Return (X, Y) of the center of cell containing provided text 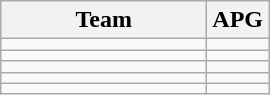
Team (104, 20)
APG (238, 20)
